Capture the cell that displays the provided text and extract its [X, Y] central coordinate. 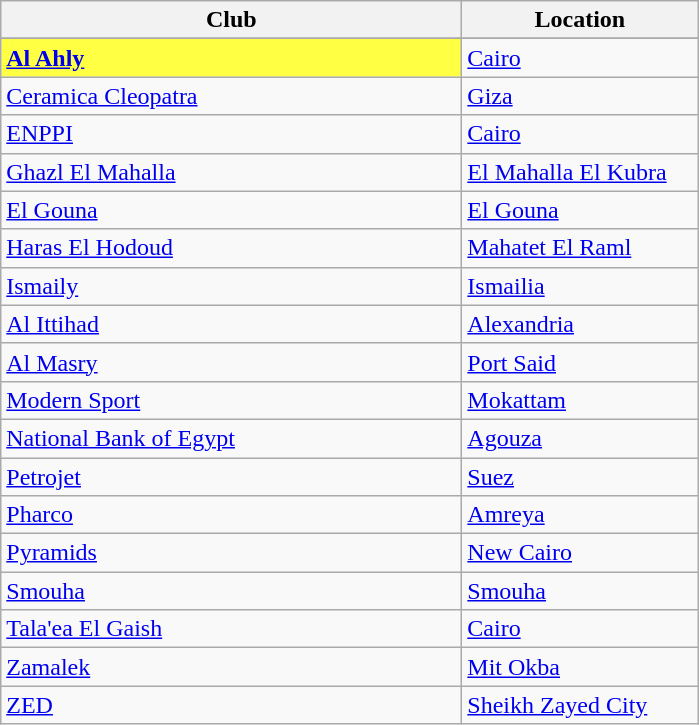
Sheikh Zayed City [580, 705]
Giza [580, 96]
Petrojet [232, 477]
Club [232, 20]
Modern Sport [232, 400]
Amreya [580, 515]
ZED [232, 705]
Zamalek [232, 667]
Ismailia [580, 286]
Haras El Hodoud [232, 248]
Ghazl El Mahalla [232, 172]
Agouza [580, 438]
Pharco [232, 515]
Mahatet El Raml [580, 248]
Mit Okba [580, 667]
Al Ahly [232, 58]
Alexandria [580, 324]
Al Ittihad [232, 324]
National Bank of Egypt [232, 438]
ENPPI [232, 134]
Mokattam [580, 400]
El Mahalla El Kubra [580, 172]
Pyramids [232, 553]
New Cairo [580, 553]
Location [580, 20]
Tala'ea El Gaish [232, 629]
Port Said [580, 362]
Suez [580, 477]
Al Masry [232, 362]
Ismaily [232, 286]
Ceramica Cleopatra [232, 96]
